Provide the [x, y] coordinate of the cell's center where the given text is located.  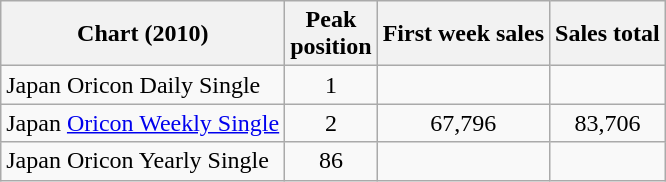
Japan Oricon Weekly Single [143, 123]
86 [331, 161]
2 [331, 123]
67,796 [463, 123]
Chart (2010) [143, 34]
1 [331, 85]
83,706 [608, 123]
Japan Oricon Daily Single [143, 85]
Sales total [608, 34]
First week sales [463, 34]
Japan Oricon Yearly Single [143, 161]
Peakposition [331, 34]
